Scan for the cell matching the given text and deliver its [X, Y] coordinate at center. 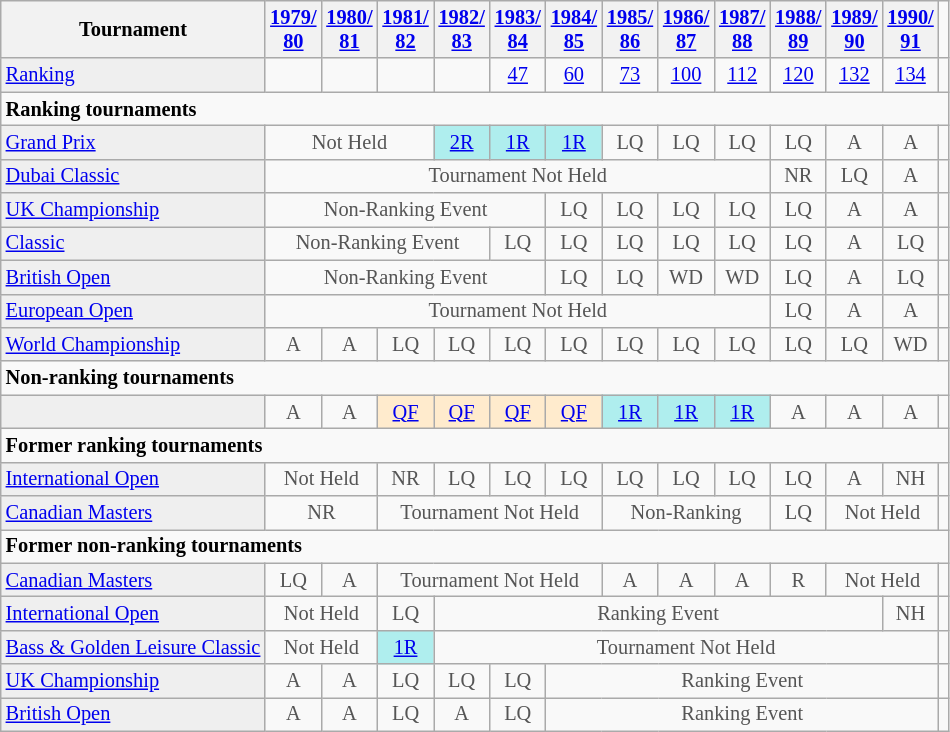
1979/80 [293, 29]
1982/83 [462, 29]
73 [630, 75]
Former ranking tournaments [474, 445]
European Open [134, 311]
1989/90 [854, 29]
134 [910, 75]
1990/91 [910, 29]
Ranking [134, 75]
47 [518, 75]
1980/81 [349, 29]
Grand Prix [134, 142]
132 [854, 75]
Non-ranking tournaments [474, 378]
Tournament [134, 29]
Classic [134, 243]
1981/82 [405, 29]
1983/84 [518, 29]
Dubai Classic [134, 176]
60 [574, 75]
1985/86 [630, 29]
112 [742, 75]
World Championship [134, 344]
Ranking tournaments [474, 109]
2R [462, 142]
1987/88 [742, 29]
Bass & Golden Leisure Classic [134, 647]
Former non-ranking tournaments [474, 546]
100 [686, 75]
R [798, 580]
1988/89 [798, 29]
120 [798, 75]
Non-Ranking [686, 513]
1986/87 [686, 29]
1984/85 [574, 29]
